Capture the cell that displays the provided text and extract its [x, y] central coordinate. 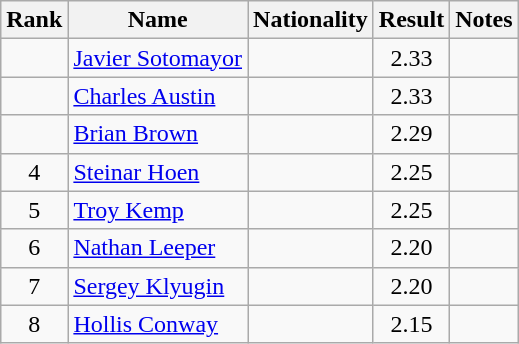
2.15 [411, 324]
Charles Austin [158, 96]
Steinar Hoen [158, 172]
4 [34, 172]
5 [34, 210]
Notes [484, 20]
Javier Sotomayor [158, 58]
Nationality [311, 20]
Rank [34, 20]
Name [158, 20]
Sergey Klyugin [158, 286]
6 [34, 248]
Nathan Leeper [158, 248]
2.29 [411, 134]
Hollis Conway [158, 324]
Result [411, 20]
Troy Kemp [158, 210]
8 [34, 324]
Brian Brown [158, 134]
7 [34, 286]
